For the text-containing cell, return its midpoint in [x, y] coordinate format. 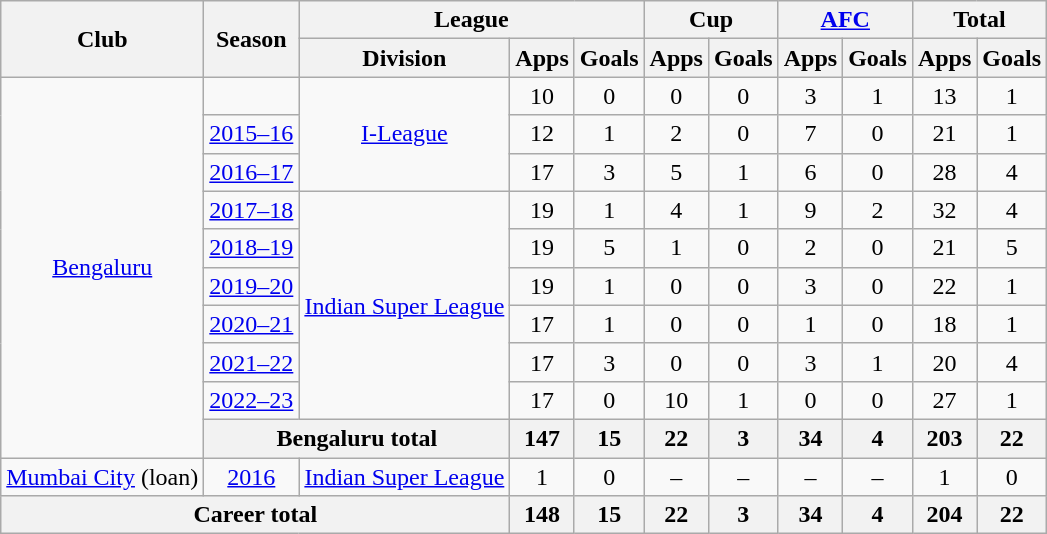
2019–20 [252, 286]
32 [944, 210]
Season [252, 39]
7 [810, 134]
2015–16 [252, 134]
Club [102, 39]
20 [944, 362]
27 [944, 400]
2017–18 [252, 210]
2018–19 [252, 248]
9 [810, 210]
13 [944, 96]
28 [944, 172]
I-League [404, 134]
2020–21 [252, 324]
2021–22 [252, 362]
Mumbai City (loan) [102, 477]
Bengaluru [102, 268]
Division [404, 58]
Career total [256, 515]
204 [944, 515]
147 [542, 438]
12 [542, 134]
2016 [252, 477]
AFC [845, 20]
Cup [711, 20]
6 [810, 172]
203 [944, 438]
2016–17 [252, 172]
League [472, 20]
18 [944, 324]
Total [979, 20]
Bengaluru total [357, 438]
2022–23 [252, 400]
148 [542, 515]
